Search for the cell housing the specified text and yield its [X, Y] center coordinate. 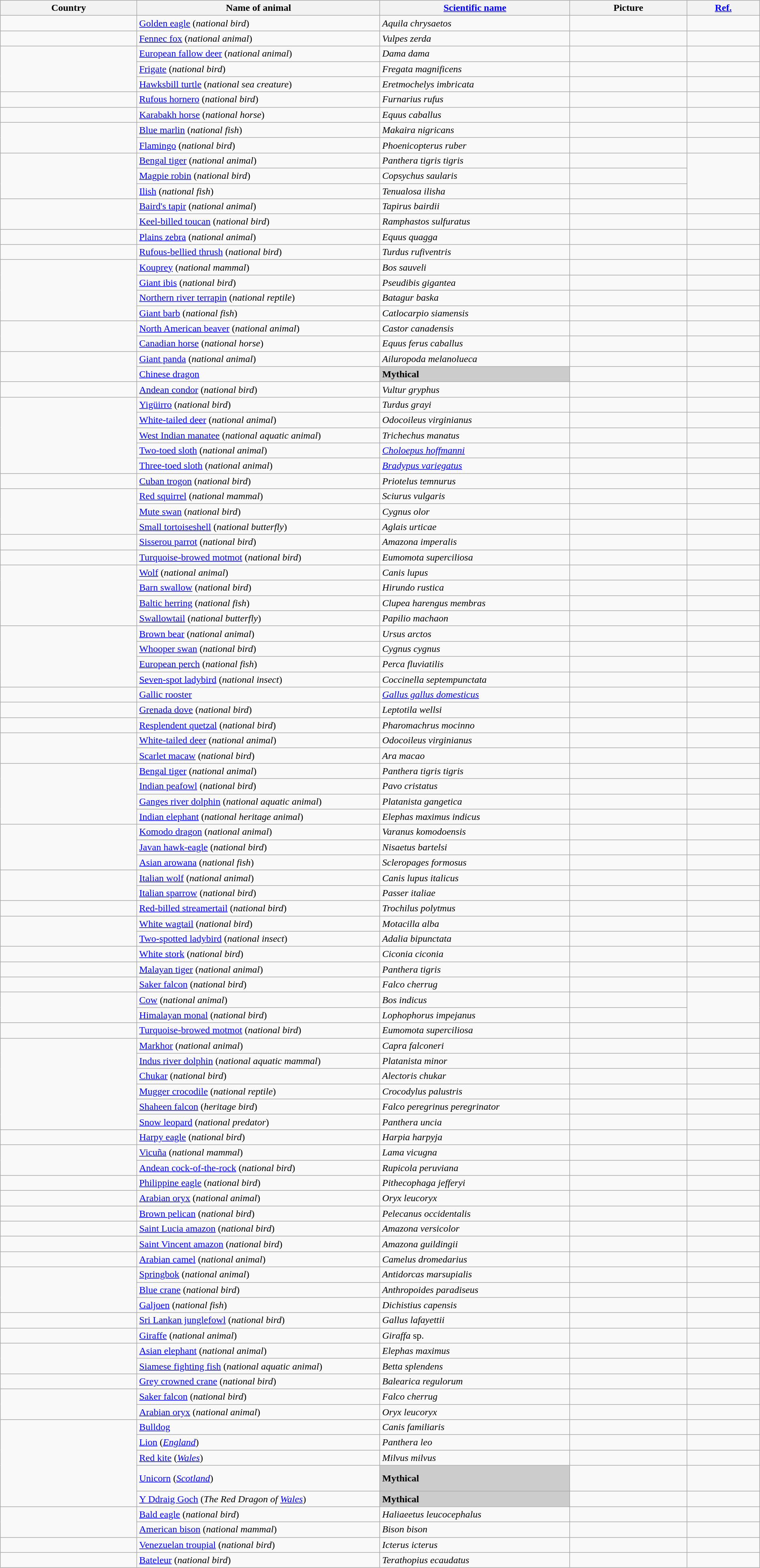
Trichechus manatus [475, 435]
Priotelus temnurus [475, 481]
Ciconia ciconia [475, 954]
Bison bison [475, 1530]
Yigüirro (national bird) [259, 405]
Pelecanus occidentalis [475, 1214]
Castor canadensis [475, 328]
Rupicola peruviana [475, 1168]
Blue marlin (national fish) [259, 130]
Scarlet macaw (national bird) [259, 756]
Bos sauveli [475, 267]
Hawksbill turtle (national sea creature) [259, 84]
Equus caballus [475, 115]
Elephas maximus [475, 1351]
Giant barb (national fish) [259, 313]
Javan hawk-eagle (national bird) [259, 847]
Saint Lucia amazon (national bird) [259, 1229]
Grenada dove (national bird) [259, 710]
Crocodylus palustris [475, 1091]
Betta splendens [475, 1366]
Ilish (national fish) [259, 191]
Ailuropoda melanolueca [475, 359]
Asian arowana (national fish) [259, 862]
Shaheen falcon (heritage bird) [259, 1107]
Golden eagle (national bird) [259, 23]
Leptotila wellsi [475, 710]
Cuban trogon (national bird) [259, 481]
Trochilus polytmus [475, 908]
Antidorcas marsupialis [475, 1275]
Makaira nigricans [475, 130]
Clupea harengus membras [475, 603]
Coccinella septempunctata [475, 680]
Giant panda (national animal) [259, 359]
Andean cock-of-the-rock (national bird) [259, 1168]
Northern river terrapin (national reptile) [259, 298]
Panthera uncia [475, 1122]
West Indian manatee (national aquatic animal) [259, 435]
Chinese dragon [259, 374]
Brown pelican (national bird) [259, 1214]
Resplendent quetzal (national bird) [259, 725]
Fennec fox (national animal) [259, 38]
Panthera tigris [475, 969]
Flamingo (national bird) [259, 145]
Alectoris chukar [475, 1076]
White stork (national bird) [259, 954]
Vicuña (national mammal) [259, 1152]
Gallus gallus domesticus [475, 695]
Ramphastos sulfuratus [475, 222]
Indus river dolphin (national aquatic mammal) [259, 1061]
Dichistius capensis [475, 1305]
Amazona guildingii [475, 1244]
Lion (England) [259, 1443]
Scleropages formosus [475, 862]
Canis lupus italicus [475, 878]
Phoenicopterus ruber [475, 145]
Mugger crocodile (national reptile) [259, 1091]
Siamese fighting fish (national aquatic animal) [259, 1366]
Two-toed sloth (national animal) [259, 451]
Springbok (national animal) [259, 1275]
Adalia bipunctata [475, 939]
American bison (national mammal) [259, 1530]
Bradypus variegatus [475, 466]
Giraffe (national animal) [259, 1335]
Gallus lafayettii [475, 1320]
Markhor (national animal) [259, 1046]
Choloepus hoffmanni [475, 451]
Copsychus saularis [475, 176]
Pharomachrus mocinno [475, 725]
Grey crowned crane (national bird) [259, 1381]
Canis lupus [475, 573]
Wolf (national animal) [259, 573]
Baird's tapir (national animal) [259, 206]
Keel-billed toucan (national bird) [259, 222]
Italian wolf (national animal) [259, 878]
Dama dama [475, 54]
Pithecophaga jefferyi [475, 1183]
Icterus icterus [475, 1545]
Harpy eagle (national bird) [259, 1137]
Turdus grayi [475, 405]
Camelus dromedarius [475, 1259]
Canis familiaris [475, 1427]
Red squirrel (national mammal) [259, 496]
Vulpes zerda [475, 38]
Motacilla alba [475, 923]
Bulldog [259, 1427]
Scientific name [475, 8]
Mute swan (national bird) [259, 512]
Indian elephant (national heritage animal) [259, 817]
Fregata magnificens [475, 69]
Vultur gryphus [475, 389]
Red kite (Wales) [259, 1458]
Ursus arctos [475, 633]
Furnarius rufus [475, 99]
Equus quagga [475, 237]
North American beaver (national animal) [259, 328]
Rufous-bellied thrush (national bird) [259, 252]
Sisserou parrot (national bird) [259, 542]
Snow leopard (national predator) [259, 1122]
Picture [629, 8]
Name of animal [259, 8]
Hirundo rustica [475, 588]
Whooper swan (national bird) [259, 649]
Pseudibis gigantea [475, 283]
Arabian camel (national animal) [259, 1259]
Bos indicus [475, 1000]
Harpia harpyja [475, 1137]
Canadian horse (national horse) [259, 344]
Capra falconeri [475, 1046]
Asian elephant (national animal) [259, 1351]
Frigate (national bird) [259, 69]
European fallow deer (national animal) [259, 54]
Aquila chrysaetos [475, 23]
Platanista minor [475, 1061]
Equus ferus caballus [475, 344]
Barn swallow (national bird) [259, 588]
Swallowtail (national butterfly) [259, 618]
Komodo dragon (national animal) [259, 832]
Sciurus vulgaris [475, 496]
Blue crane (national bird) [259, 1290]
Two-spotted ladybird (national insect) [259, 939]
Rufous hornero (national bird) [259, 99]
Bald eagle (national bird) [259, 1514]
Varanus komodoensis [475, 832]
Anthropoides paradiseus [475, 1290]
Passer italiae [475, 893]
Ganges river dolphin (national aquatic animal) [259, 801]
Unicorn (Scotland) [259, 1479]
Country [69, 8]
Sri Lankan junglefowl (national bird) [259, 1320]
Pavo cristatus [475, 786]
Lophophorus impejanus [475, 1015]
Philippine eagle (national bird) [259, 1183]
Indian peafowl (national bird) [259, 786]
Small tortoiseshell (national butterfly) [259, 527]
Plains zebra (national animal) [259, 237]
Gallic rooster [259, 695]
Cygnus cygnus [475, 649]
Bateleur (national bird) [259, 1560]
Kouprey (national mammal) [259, 267]
Magpie robin (national bird) [259, 176]
Falco peregrinus peregrinator [475, 1107]
Haliaeetus leucocephalus [475, 1514]
Saint Vincent amazon (national bird) [259, 1244]
Aglais urticae [475, 527]
Karabakh horse (national horse) [259, 115]
Turdus rufiventris [475, 252]
Chukar (national bird) [259, 1076]
Batagur baska [475, 298]
Platanista gangetica [475, 801]
Cygnus olor [475, 512]
Himalayan monal (national bird) [259, 1015]
Galjoen (national fish) [259, 1305]
Terathopius ecaudatus [475, 1560]
Cow (national animal) [259, 1000]
White wagtail (national bird) [259, 923]
Elephas maximus indicus [475, 817]
Giant ibis (national bird) [259, 283]
Catlocarpio siamensis [475, 313]
Three-toed sloth (national animal) [259, 466]
Giraffa sp. [475, 1335]
Amazona versicolor [475, 1229]
Nisaetus bartelsi [475, 847]
Seven-spot ladybird (national insect) [259, 680]
Ara macao [475, 756]
Tenualosa ilisha [475, 191]
Y Ddraig Goch (The Red Dragon of Wales) [259, 1499]
Venezuelan troupial (national bird) [259, 1545]
Baltic herring (national fish) [259, 603]
Eretmochelys imbricata [475, 84]
Ref. [724, 8]
Italian sparrow (national bird) [259, 893]
Andean condor (national bird) [259, 389]
Amazona imperalis [475, 542]
European perch (national fish) [259, 664]
Tapirus bairdii [475, 206]
Balearica regulorum [475, 1381]
Malayan tiger (national animal) [259, 969]
Milvus milvus [475, 1458]
Brown bear (national animal) [259, 633]
Papilio machaon [475, 618]
Red-billed streamertail (national bird) [259, 908]
Lama vicugna [475, 1152]
Perca fluviatilis [475, 664]
Panthera leo [475, 1443]
